Output the (X, Y) coordinate of the center of the cell containing the given text.  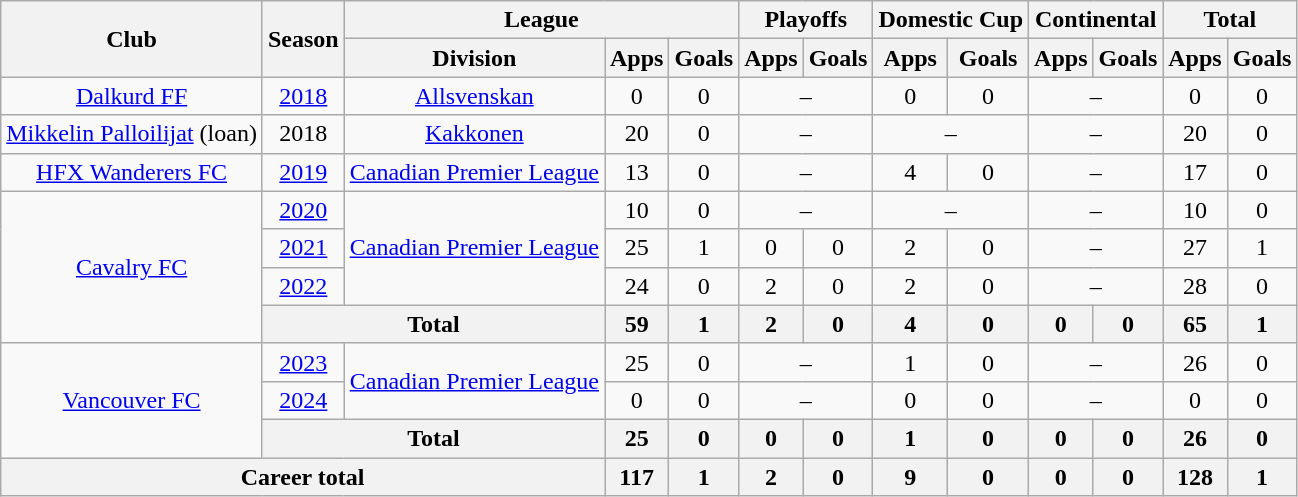
27 (1195, 248)
Allsvenskan (474, 96)
59 (636, 324)
2020 (303, 210)
13 (636, 172)
Club (132, 39)
9 (910, 477)
28 (1195, 286)
24 (636, 286)
65 (1195, 324)
Division (474, 58)
Kakkonen (474, 134)
Continental (1096, 20)
Season (303, 39)
League (541, 20)
Cavalry FC (132, 267)
Playoffs (806, 20)
2019 (303, 172)
17 (1195, 172)
2024 (303, 400)
128 (1195, 477)
2022 (303, 286)
Career total (303, 477)
117 (636, 477)
Domestic Cup (951, 20)
Vancouver FC (132, 400)
2023 (303, 362)
2021 (303, 248)
Mikkelin Palloilijat (loan) (132, 134)
HFX Wanderers FC (132, 172)
Dalkurd FF (132, 96)
